Scan for the cell matching the given text and deliver its [X, Y] coordinate at center. 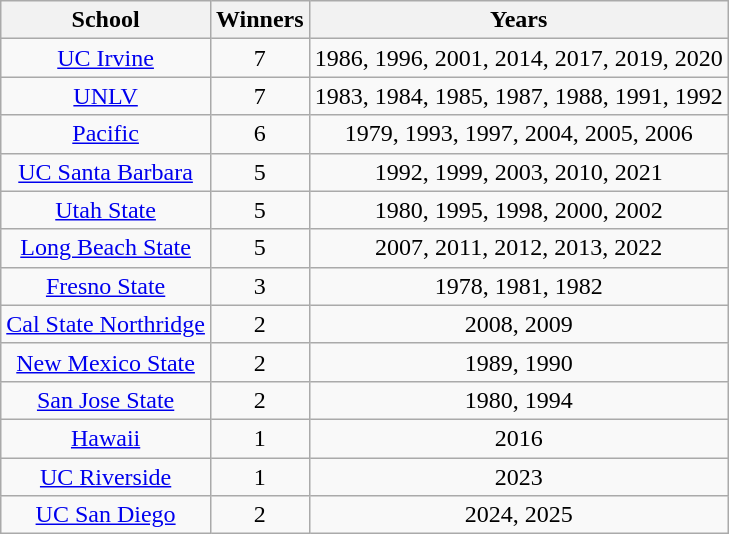
New Mexico State [106, 362]
1980, 1995, 1998, 2000, 2002 [518, 210]
1980, 1994 [518, 400]
UC San Diego [106, 515]
UC Santa Barbara [106, 172]
1986, 1996, 2001, 2014, 2017, 2019, 2020 [518, 58]
1979, 1993, 1997, 2004, 2005, 2006 [518, 134]
Winners [260, 20]
3 [260, 286]
Utah State [106, 210]
Pacific [106, 134]
Hawaii [106, 438]
2008, 2009 [518, 324]
2016 [518, 438]
2023 [518, 477]
2007, 2011, 2012, 2013, 2022 [518, 248]
Years [518, 20]
6 [260, 134]
1992, 1999, 2003, 2010, 2021 [518, 172]
UC Irvine [106, 58]
Fresno State [106, 286]
Cal State Northridge [106, 324]
San Jose State [106, 400]
1978, 1981, 1982 [518, 286]
UNLV [106, 96]
1983, 1984, 1985, 1987, 1988, 1991, 1992 [518, 96]
Long Beach State [106, 248]
UC Riverside [106, 477]
1989, 1990 [518, 362]
School [106, 20]
2024, 2025 [518, 515]
